Detect which cell encompasses the target text, then output its [x, y] center coordinate. 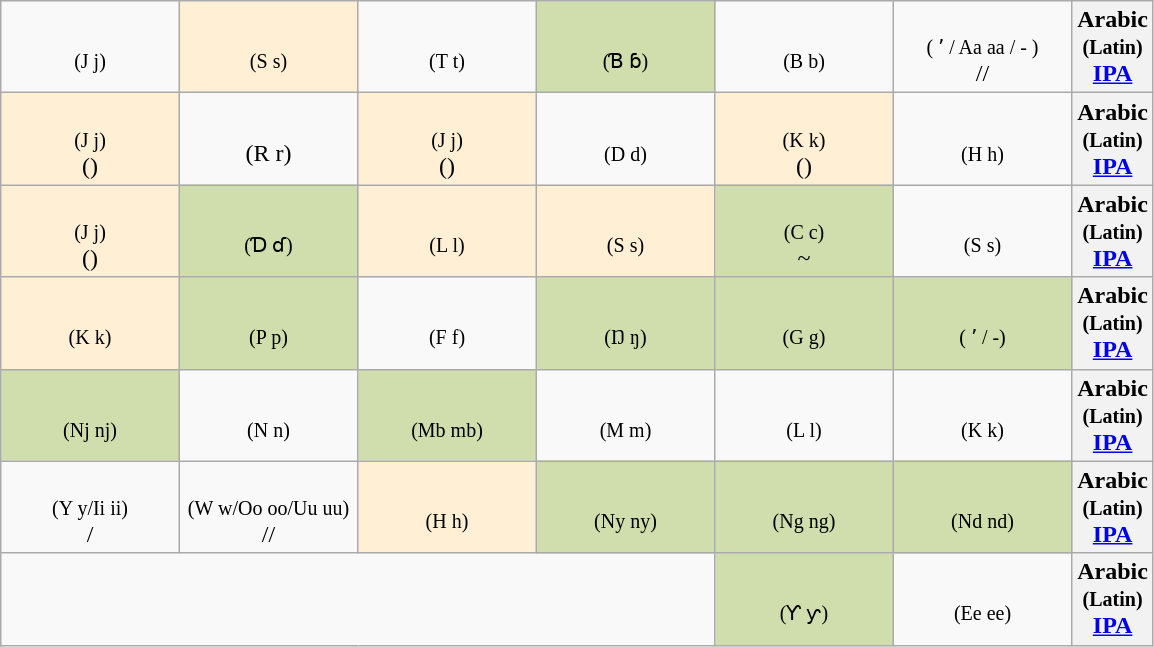
‌(W w/Oo oo/Uu uu)// [268, 507]
‌(Ny ny) [625, 507]
‌(Ŋ ŋ) [625, 323]
‌(M m) [625, 415]
‌(Nj nj) [90, 415]
‌( - / ʼ / Aa aa )// [982, 47]
‌(N n) [268, 415]
‌(G g) [804, 323]
‌(J j) [90, 47]
‌(Y y/Ii ii)/ [90, 507]
‌(B b) [804, 47]
‌(Ng ng) [804, 507]
‌(Nd nd) [982, 507]
‌(D d) [625, 139]
‌(Mb mb) [447, 415]
‌(Ee ee) [982, 599]
‌(Ƴ ƴ) [804, 599]
‌(Ɗ ɗ) [268, 231]
‌(P p) [268, 323]
‌(K k)() [804, 139]
‌(- / ʼ ) [982, 323]
(R r) [268, 139]
‌(F f) [447, 323]
‌(C c)‍~‍ [804, 231]
‌(T t) [447, 47]
‌(Ɓ ɓ) [625, 47]
